Determine the (X, Y) coordinate at the center of the cell enclosing the given text.  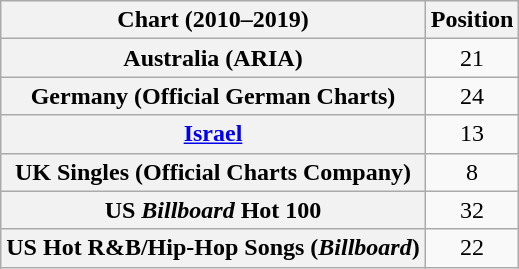
Position (472, 20)
13 (472, 134)
Germany (Official German Charts) (213, 96)
Australia (ARIA) (213, 58)
24 (472, 96)
Chart (2010–2019) (213, 20)
US Hot R&B/Hip-Hop Songs (Billboard) (213, 248)
UK Singles (Official Charts Company) (213, 172)
22 (472, 248)
US Billboard Hot 100 (213, 210)
Israel (213, 134)
8 (472, 172)
32 (472, 210)
21 (472, 58)
